Pinpoint the cell where the given text exists, returning its (x, y) midpoint coordinate. 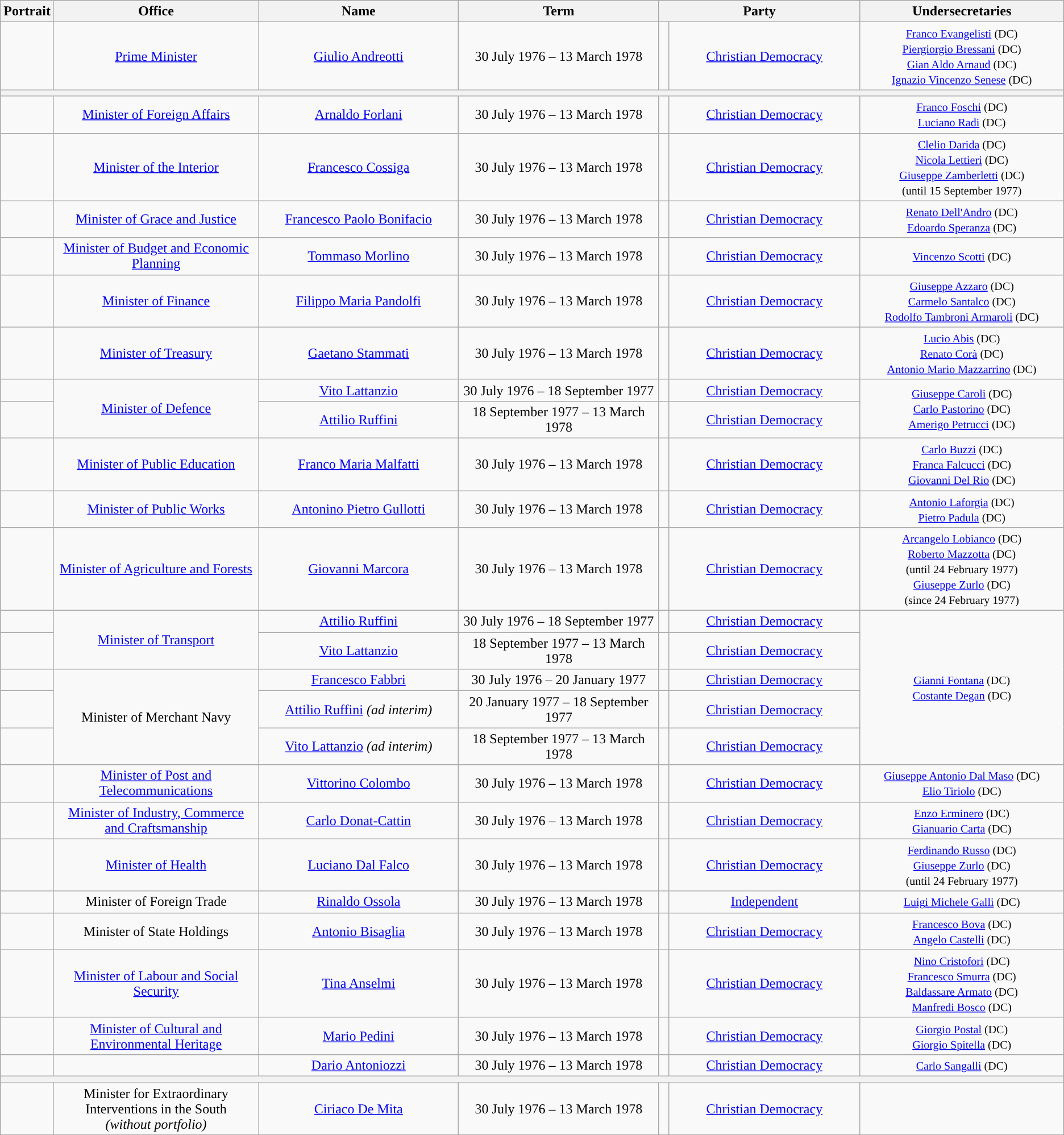
Ferdinando Russo (DC) Giuseppe Zurlo (DC)(until 24 February 1977) (962, 865)
Undersecretaries (962, 11)
Minister of Cultural and Environmental Heritage (156, 1036)
Arnaldo Forlani (359, 115)
Renato Dell'Andro (DC) Edoardo Speranza (DC) (962, 219)
Minister of the Interior (156, 167)
Luciano Dal Falco (359, 865)
Lucio Abis (DC) Renato Corà (DC) Antonio Mario Mazzarrino (DC) (962, 353)
Franco Maria Malfatti (359, 464)
Minister for Extraordinary Interventions in the South (without portfolio) (156, 1109)
Minister of Industry, Commerce and Craftsmanship (156, 820)
Gaetano Stammati (359, 353)
Minister of Foreign Affairs (156, 115)
Franco Foschi (DC) Luciano Radi (DC) (962, 115)
Mario Pedini (359, 1036)
Minister of Agriculture and Forests (156, 569)
Giovanni Marcora (359, 569)
Filippo Maria Pandolfi (359, 301)
Antonino Pietro Gullotti (359, 508)
Francesco Paolo Bonifacio (359, 219)
Minister of Grace and Justice (156, 219)
Giuseppe Azzaro (DC) Carmelo Santalco (DC) Rodolfo Tambroni Armaroli (DC) (962, 301)
Carlo Sangalli (DC) (962, 1065)
Arcangelo Lobianco (DC) Roberto Mazzotta (DC)(until 24 February 1977) Giuseppe Zurlo (DC)(since 24 February 1977) (962, 569)
Minister of Merchant Navy (156, 717)
Minister of Post and Telecommunications (156, 784)
Attilio Ruffini (ad interim) (359, 710)
Clelio Darida (DC) Nicola Lettieri (DC) Giuseppe Zamberletti (DC)(until 15 September 1977) (962, 167)
Franco Evangelisti (DC) Piergiorgio Bressani (DC) Gian Aldo Arnaud (DC) Ignazio Vincenzo Senese (DC) (962, 56)
Antonio Bisaglia (359, 931)
Portrait (27, 11)
20 January 1977 – 18 September 1977 (559, 710)
Gianni Fontana (DC) Costante Degan (DC) (962, 688)
Tommaso Morlino (359, 256)
Prime Minister (156, 56)
Carlo Buzzi (DC) Franca Falcucci (DC) Giovanni Del Rio (DC) (962, 464)
Minister of Defence (156, 408)
Carlo Donat-Cattin (359, 820)
Minister of Public Works (156, 508)
Minister of Public Education (156, 464)
Nino Cristofori (DC) Francesco Smurra (DC) Baldassare Armato (DC) Manfredi Bosco (DC) (962, 984)
Rinaldo Ossola (359, 902)
Giorgio Postal (DC) Giorgio Spitella (DC) (962, 1036)
30 July 1976 – 20 January 1977 (559, 680)
Minister of Transport (156, 640)
Minister of Budget and Economic Planning (156, 256)
Minister of Health (156, 865)
Minister of Finance (156, 301)
Francesco Bova (DC) Angelo Castelli (DC) (962, 931)
Term (559, 11)
Ciriaco De Mita (359, 1109)
Name (359, 11)
Luigi Michele Galli (DC) (962, 902)
Antonio Laforgia (DC) Pietro Padula (DC) (962, 508)
Giuseppe Antonio Dal Maso (DC) Elio Tiriolo (DC) (962, 784)
Francesco Cossiga (359, 167)
Party (759, 11)
Vito Lattanzio (ad interim) (359, 746)
Minister of State Holdings (156, 931)
Independent (765, 902)
Minister of Treasury (156, 353)
Minister of Foreign Trade (156, 902)
Minister of Labour and Social Security (156, 984)
Giuseppe Caroli (DC) Carlo Pastorino (DC) Amerigo Petrucci (DC) (962, 408)
Dario Antoniozzi (359, 1065)
Vittorino Colombo (359, 784)
Vincenzo Scotti (DC) (962, 256)
Enzo Erminero (DC) Gianuario Carta (DC) (962, 820)
Francesco Fabbri (359, 680)
Giulio Andreotti (359, 56)
Tina Anselmi (359, 984)
Office (156, 11)
